Detect which cell encompasses the target text, then output its [X, Y] center coordinate. 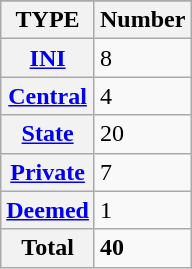
TYPE [48, 20]
INI [48, 58]
Total [48, 248]
40 [142, 248]
7 [142, 172]
Central [48, 96]
Number [142, 20]
4 [142, 96]
1 [142, 210]
State [48, 134]
8 [142, 58]
20 [142, 134]
Deemed [48, 210]
Private [48, 172]
